Output the (x, y) coordinate of the center of the cell containing the given text.  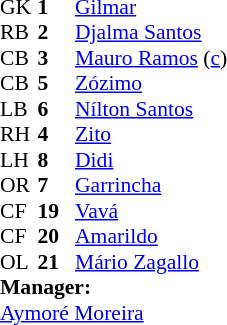
Mauro Ramos (c) (151, 58)
Nílton Santos (151, 109)
2 (57, 33)
21 (57, 262)
Djalma Santos (151, 33)
8 (57, 160)
Garrincha (151, 185)
Didi (151, 160)
6 (57, 109)
Mário Zagallo (151, 262)
Vavá (151, 211)
OR (19, 185)
Manager: (114, 287)
Zito (151, 135)
Zózimo (151, 83)
LH (19, 160)
OL (19, 262)
20 (57, 237)
RB (19, 33)
LB (19, 109)
RH (19, 135)
4 (57, 135)
19 (57, 211)
5 (57, 83)
7 (57, 185)
Amarildo (151, 237)
3 (57, 58)
